Determine the (x, y) coordinate at the center of the cell enclosing the given text.  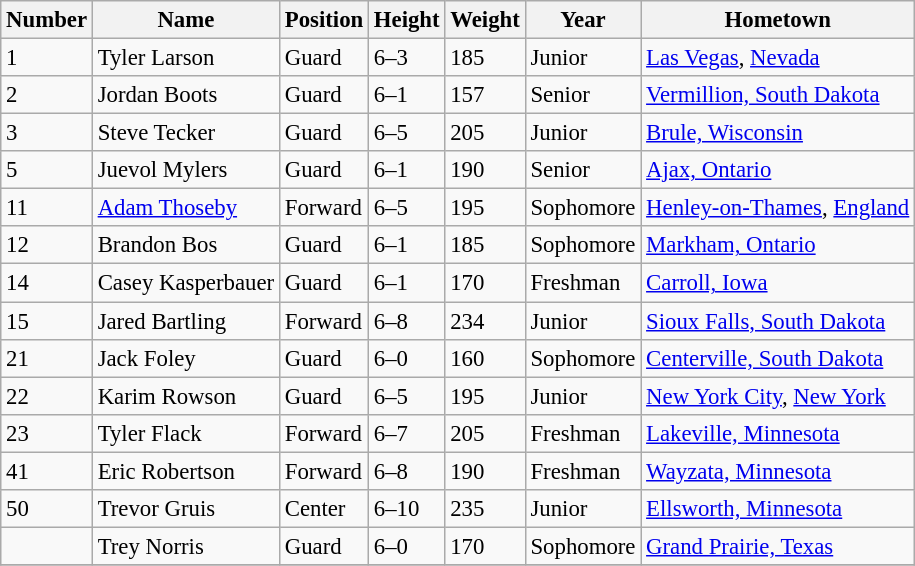
Brandon Bos (186, 245)
Year (583, 20)
Tyler Flack (186, 433)
Position (324, 20)
6–3 (407, 58)
Eric Robertson (186, 471)
Juevol Mylers (186, 170)
234 (485, 321)
Tyler Larson (186, 58)
22 (47, 396)
21 (47, 358)
Henley-on-Thames, England (778, 208)
157 (485, 95)
Vermillion, South Dakota (778, 95)
Hometown (778, 20)
11 (47, 208)
Las Vegas, Nevada (778, 58)
Lakeville, Minnesota (778, 433)
6–7 (407, 433)
Brule, Wisconsin (778, 133)
6–10 (407, 509)
41 (47, 471)
160 (485, 358)
2 (47, 95)
Karim Rowson (186, 396)
12 (47, 245)
Trevor Gruis (186, 509)
15 (47, 321)
3 (47, 133)
Ellsworth, Minnesota (778, 509)
23 (47, 433)
Adam Thoseby (186, 208)
Sioux Falls, South Dakota (778, 321)
5 (47, 170)
Height (407, 20)
Name (186, 20)
14 (47, 283)
Steve Tecker (186, 133)
New York City, New York (778, 396)
Ajax, Ontario (778, 170)
235 (485, 509)
Jordan Boots (186, 95)
Carroll, Iowa (778, 283)
Weight (485, 20)
Casey Kasperbauer (186, 283)
Wayzata, Minnesota (778, 471)
Center (324, 509)
1 (47, 58)
Number (47, 20)
Centerville, South Dakota (778, 358)
Trey Norris (186, 546)
50 (47, 509)
Grand Prairie, Texas (778, 546)
Jared Bartling (186, 321)
Markham, Ontario (778, 245)
Jack Foley (186, 358)
